Output the (x, y) coordinate of the center of the cell containing the given text.  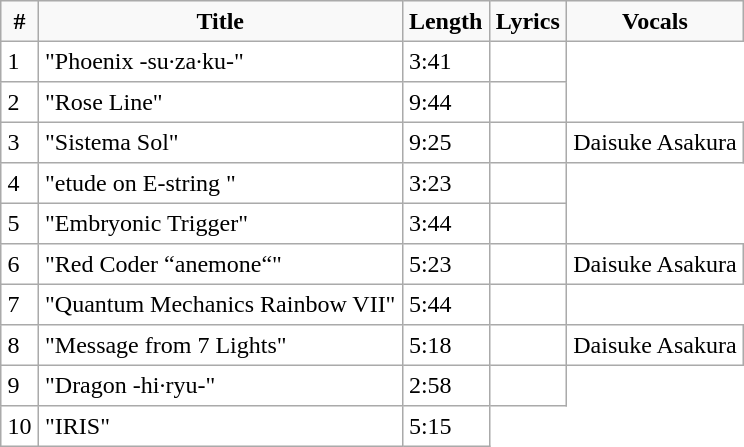
"Phoenix -su·za·ku-" (220, 61)
Length (446, 21)
5:44 (446, 304)
3:41 (446, 61)
"IRIS" (220, 426)
3:23 (446, 183)
6 (20, 264)
Title (220, 21)
2 (20, 102)
1 (20, 61)
5 (20, 223)
"etude on E-string " (220, 183)
7 (20, 304)
10 (20, 426)
"Message from 7 Lights" (220, 345)
8 (20, 345)
"Sistema Sol" (220, 142)
Lyrics (528, 21)
5:23 (446, 264)
5:18 (446, 345)
9:44 (446, 102)
2:58 (446, 385)
3 (20, 142)
"Embryonic Trigger" (220, 223)
"Quantum Mechanics Rainbow VII" (220, 304)
3:44 (446, 223)
4 (20, 183)
Vocals (656, 21)
# (20, 21)
"Rose Line" (220, 102)
9 (20, 385)
5:15 (446, 426)
"Red Coder “anemone“" (220, 264)
9:25 (446, 142)
"Dragon -hi·ryu-" (220, 385)
